For the text-containing cell, return its midpoint in (x, y) coordinate format. 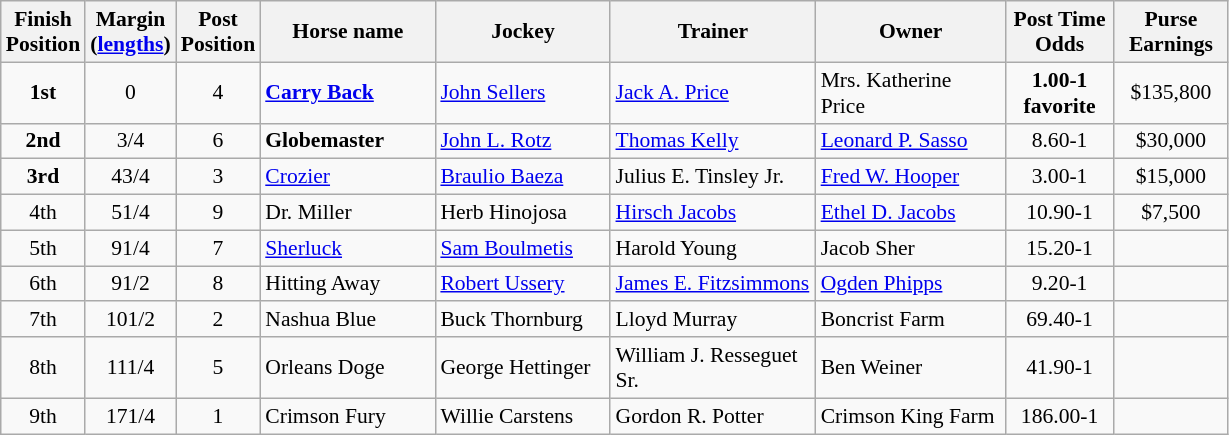
41.90-1 (1060, 368)
Jack A. Price (712, 92)
Hitting Away (348, 284)
Post Time Odds (1060, 32)
1st (43, 92)
2nd (43, 141)
Ben Weiner (911, 368)
Carry Back (348, 92)
8.60-1 (1060, 141)
Jockey (522, 32)
4th (43, 213)
Trainer (712, 32)
4 (218, 92)
8th (43, 368)
$30,000 (1170, 141)
Sam Boulmetis (522, 248)
Robert Ussery (522, 284)
43/4 (130, 177)
Gordon R. Potter (712, 416)
Owner (911, 32)
Crimson King Farm (911, 416)
Jacob Sher (911, 248)
69.40-1 (1060, 320)
Crozier (348, 177)
Crimson Fury (348, 416)
$7,500 (1170, 213)
Braulio Baeza (522, 177)
9.20-1 (1060, 284)
7th (43, 320)
Harold Young (712, 248)
Leonard P. Sasso (911, 141)
Herb Hinojosa (522, 213)
Hirsch Jacobs (712, 213)
6 (218, 141)
Julius E. Tinsley Jr. (712, 177)
7 (218, 248)
111/4 (130, 368)
Nashua Blue (348, 320)
2 (218, 320)
Buck Thornburg (522, 320)
Post Position (218, 32)
Willie Carstens (522, 416)
Sherluck (348, 248)
James E. Fitzsimmons (712, 284)
9th (43, 416)
Finish Position (43, 32)
Mrs. Katherine Price (911, 92)
5th (43, 248)
Orleans Doge (348, 368)
George Hettinger (522, 368)
3.00-1 (1060, 177)
15.20-1 (1060, 248)
186.00-1 (1060, 416)
Ogden Phipps (911, 284)
101/2 (130, 320)
Boncrist Farm (911, 320)
1.00-1 favorite (1060, 92)
0 (130, 92)
91/4 (130, 248)
5 (218, 368)
John L. Rotz (522, 141)
Fred W. Hooper (911, 177)
10.90-1 (1060, 213)
Margin (lengths) (130, 32)
1 (218, 416)
Ethel D. Jacobs (911, 213)
3rd (43, 177)
Lloyd Murray (712, 320)
$15,000 (1170, 177)
Horse name (348, 32)
91/2 (130, 284)
John Sellers (522, 92)
3/4 (130, 141)
Thomas Kelly (712, 141)
8 (218, 284)
$135,800 (1170, 92)
51/4 (130, 213)
William J. Resseguet Sr. (712, 368)
Globemaster (348, 141)
Purse Earnings (1170, 32)
3 (218, 177)
9 (218, 213)
6th (43, 284)
171/4 (130, 416)
Dr. Miller (348, 213)
